Pinpoint the cell where the given text exists, returning its (X, Y) midpoint coordinate. 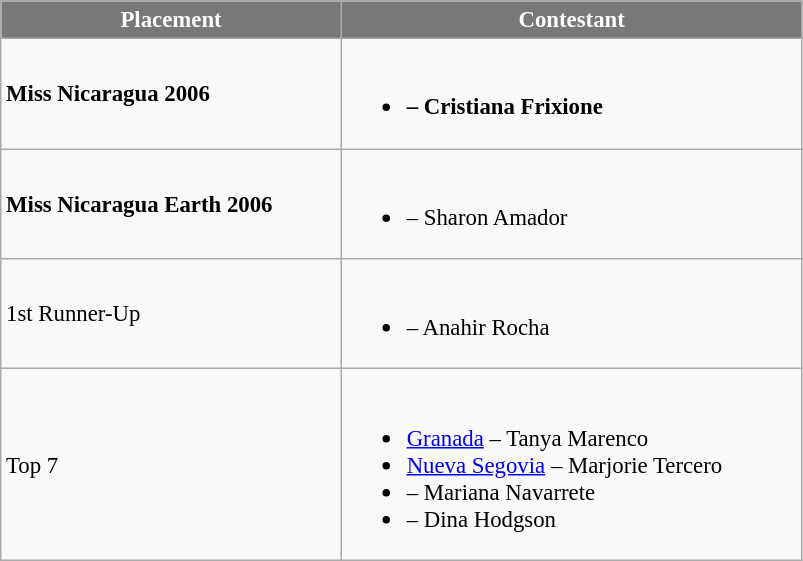
1st Runner-Up (172, 314)
– Sharon Amador (572, 204)
– Cristiana Frixione (572, 94)
Top 7 (172, 464)
Placement (172, 20)
Contestant (572, 20)
Miss Nicaragua Earth 2006 (172, 204)
– Anahir Rocha (572, 314)
Miss Nicaragua 2006 (172, 94)
Granada – Tanya Marenco Nueva Segovia – Marjorie Tercero – Mariana Navarrete – Dina Hodgson (572, 464)
